Locate the cell with the specified text and output its (X, Y) center coordinate. 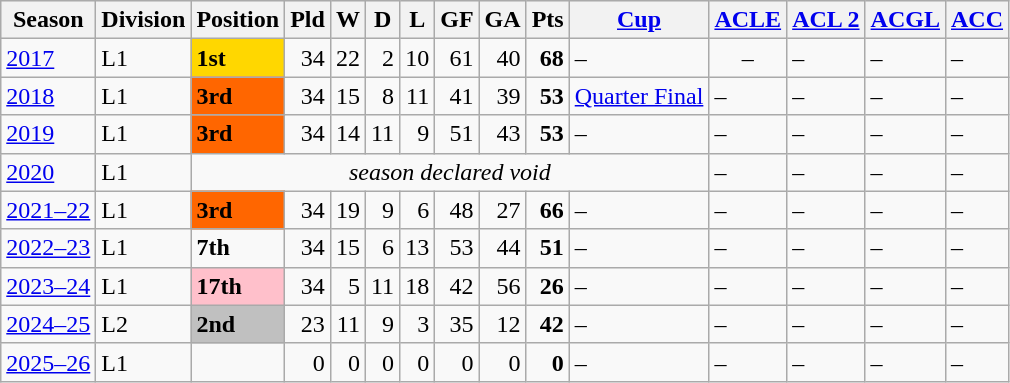
8 (382, 96)
Season (48, 20)
12 (502, 324)
2017 (48, 58)
66 (548, 210)
GA (502, 20)
Cup (639, 20)
7th (238, 248)
5 (348, 286)
2 (382, 58)
ACGL (905, 20)
Position (238, 20)
season declared void (450, 172)
39 (502, 96)
56 (502, 286)
GF (457, 20)
40 (502, 58)
L (418, 20)
10 (418, 58)
2021–22 (48, 210)
D (382, 20)
26 (548, 286)
Pts (548, 20)
Quarter Final (639, 96)
23 (308, 324)
2022–23 (48, 248)
2023–24 (48, 286)
27 (502, 210)
2018 (48, 96)
19 (348, 210)
2nd (238, 324)
13 (418, 248)
14 (348, 134)
61 (457, 58)
ACL 2 (826, 20)
18 (418, 286)
W (348, 20)
ACC (976, 20)
Division (144, 20)
68 (548, 58)
2024–25 (48, 324)
35 (457, 324)
41 (457, 96)
1st (238, 58)
2019 (48, 134)
3 (418, 324)
ACLE (748, 20)
44 (502, 248)
L2 (144, 324)
2020 (48, 172)
Pld (308, 20)
48 (457, 210)
2025–26 (48, 362)
17th (238, 286)
22 (348, 58)
43 (502, 134)
